Determine the (x, y) coordinate at the center of the cell enclosing the given text.  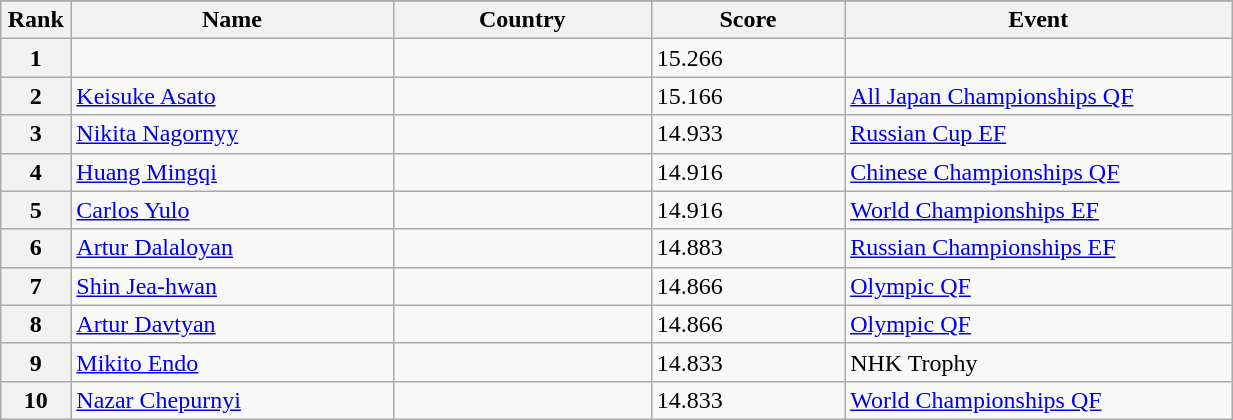
15.266 (748, 58)
Carlos Yulo (232, 210)
15.166 (748, 96)
1 (36, 58)
All Japan Championships QF (1038, 96)
World Championships QF (1038, 400)
5 (36, 210)
Artur Dalaloyan (232, 248)
7 (36, 286)
Huang Mingqi (232, 172)
14.933 (748, 134)
8 (36, 324)
Name (232, 20)
Country (522, 20)
Russian Cup EF (1038, 134)
Event (1038, 20)
3 (36, 134)
Score (748, 20)
Artur Davtyan (232, 324)
World Championships EF (1038, 210)
Chinese Championships QF (1038, 172)
10 (36, 400)
6 (36, 248)
Keisuke Asato (232, 96)
14.883 (748, 248)
Shin Jea-hwan (232, 286)
Nazar Chepurnyi (232, 400)
Russian Championships EF (1038, 248)
4 (36, 172)
2 (36, 96)
Nikita Nagornyy (232, 134)
Mikito Endo (232, 362)
Rank (36, 20)
9 (36, 362)
NHK Trophy (1038, 362)
